Pinpoint the cell where the given text exists, returning its (x, y) midpoint coordinate. 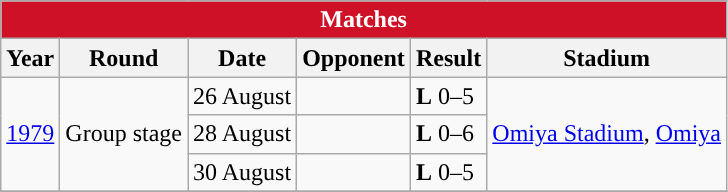
Result (448, 58)
Opponent (354, 58)
26 August (242, 96)
1979 (30, 134)
Matches (364, 20)
Date (242, 58)
28 August (242, 134)
L 0–6 (448, 134)
Round (124, 58)
Stadium (607, 58)
Group stage (124, 134)
30 August (242, 172)
Omiya Stadium, Omiya (607, 134)
Year (30, 58)
